Capture the cell that displays the provided text and extract its (X, Y) central coordinate. 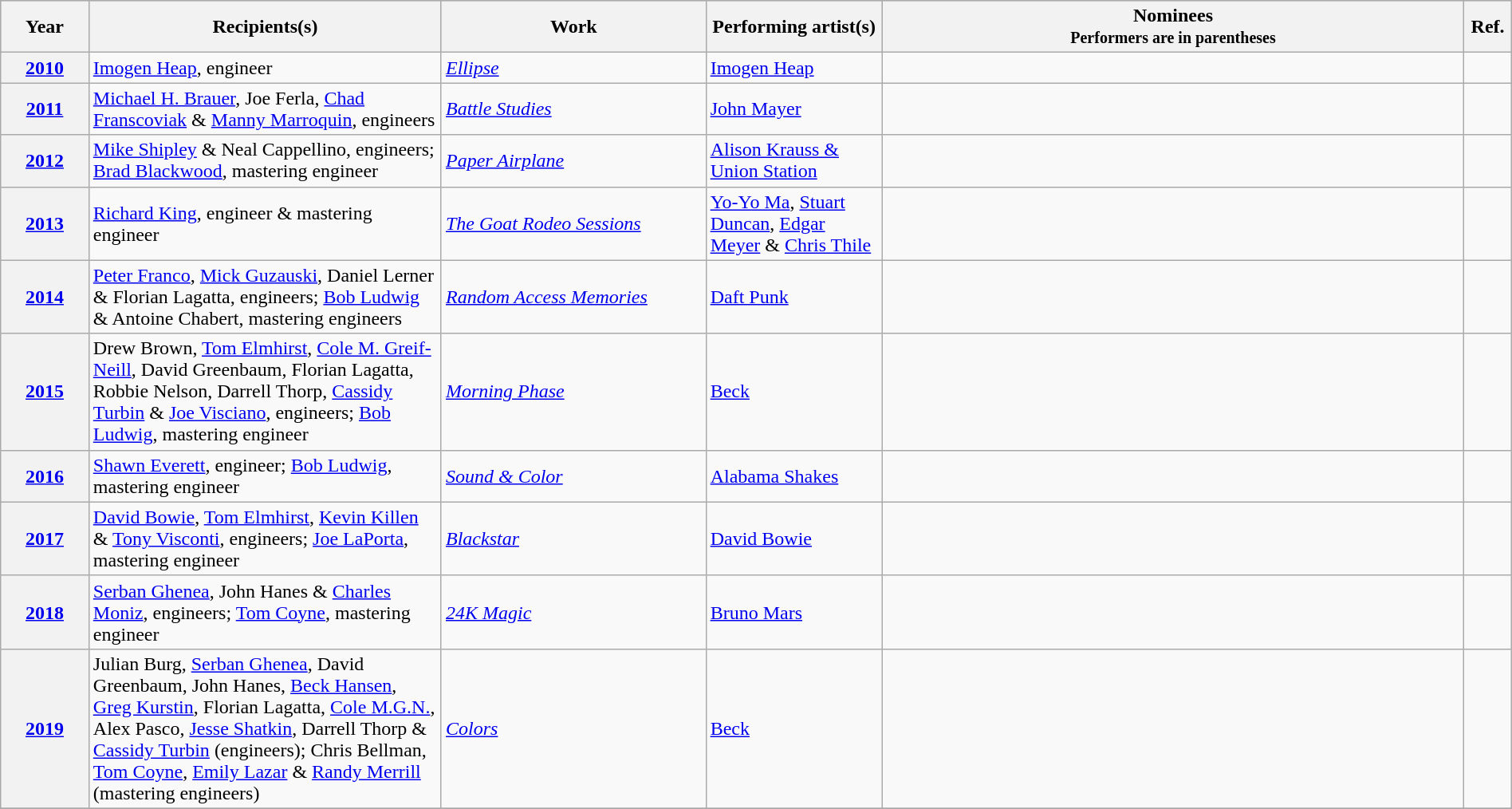
Imogen Heap (794, 68)
David Bowie (794, 539)
Paper Airplane (573, 161)
Blackstar (573, 539)
Battle Studies (573, 109)
Mike Shipley & Neal Cappellino, engineers; Brad Blackwood, mastering engineer (265, 161)
2019 (45, 728)
Sound & Color (573, 476)
David Bowie, Tom Elmhirst, Kevin Killen & Tony Visconti, engineers; Joe LaPorta, mastering engineer (265, 539)
2016 (45, 476)
Peter Franco, Mick Guzauski, Daniel Lerner & Florian Lagatta, engineers; Bob Ludwig & Antoine Chabert, mastering engineers (265, 297)
Alabama Shakes (794, 476)
Michael H. Brauer, Joe Ferla, Chad Franscoviak & Manny Marroquin, engineers (265, 109)
Daft Punk (794, 297)
NomineesPerformers are in parentheses (1173, 27)
Richard King, engineer & mastering engineer (265, 223)
2017 (45, 539)
Recipients(s) (265, 27)
John Mayer (794, 109)
2012 (45, 161)
2010 (45, 68)
Serban Ghenea, John Hanes & Charles Moniz, engineers; Tom Coyne, mastering engineer (265, 612)
Performing artist(s) (794, 27)
24K Magic (573, 612)
Work (573, 27)
Imogen Heap, engineer (265, 68)
2015 (45, 392)
2011 (45, 109)
The Goat Rodeo Sessions (573, 223)
Morning Phase (573, 392)
2014 (45, 297)
Ellipse (573, 68)
Ref. (1488, 27)
Colors (573, 728)
2013 (45, 223)
Year (45, 27)
Shawn Everett, engineer; Bob Ludwig, mastering engineer (265, 476)
2018 (45, 612)
Yo-Yo Ma, Stuart Duncan, Edgar Meyer & Chris Thile (794, 223)
Random Access Memories (573, 297)
Bruno Mars (794, 612)
Alison Krauss & Union Station (794, 161)
